Search for the cell housing the specified text and yield its [x, y] center coordinate. 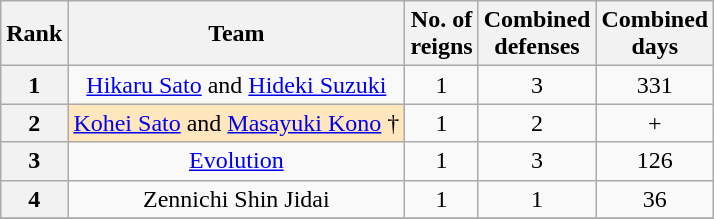
Zennichi Shin Jidai [236, 199]
Combineddefenses [537, 34]
36 [655, 199]
Evolution [236, 161]
Combineddays [655, 34]
+ [655, 123]
331 [655, 85]
Rank [34, 34]
No. ofreigns [442, 34]
Team [236, 34]
Kohei Sato and Masayuki Kono † [236, 123]
126 [655, 161]
Hikaru Sato and Hideki Suzuki [236, 85]
4 [34, 199]
